Return the (X, Y) coordinate for the center point of the cell that contains the specified text.  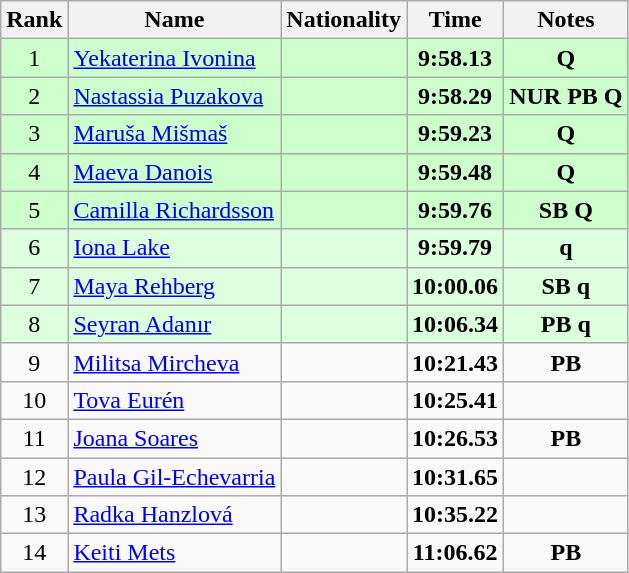
9:59.76 (456, 210)
12 (34, 477)
9:58.29 (456, 96)
Time (456, 20)
Joana Soares (174, 438)
10:21.43 (456, 362)
10:00.06 (456, 286)
7 (34, 286)
Name (174, 20)
Maruša Mišmaš (174, 134)
Militsa Mircheva (174, 362)
Radka Hanzlová (174, 515)
8 (34, 324)
Tova Eurén (174, 400)
10:31.65 (456, 477)
2 (34, 96)
Nationality (344, 20)
Yekaterina Ivonina (174, 58)
3 (34, 134)
Notes (566, 20)
9:58.13 (456, 58)
10:25.41 (456, 400)
14 (34, 553)
Camilla Richardsson (174, 210)
1 (34, 58)
SB q (566, 286)
9:59.23 (456, 134)
Maeva Danois (174, 172)
6 (34, 248)
q (566, 248)
9:59.48 (456, 172)
10:26.53 (456, 438)
9 (34, 362)
5 (34, 210)
NUR PB Q (566, 96)
SB Q (566, 210)
4 (34, 172)
11 (34, 438)
10:06.34 (456, 324)
13 (34, 515)
Iona Lake (174, 248)
Paula Gil-Echevarria (174, 477)
PB q (566, 324)
10:35.22 (456, 515)
Nastassia Puzakova (174, 96)
10 (34, 400)
Keiti Mets (174, 553)
Rank (34, 20)
11:06.62 (456, 553)
Maya Rehberg (174, 286)
Seyran Adanır (174, 324)
9:59.79 (456, 248)
